Identify which cell holds the provided text, then report its (X, Y) central coordinate. 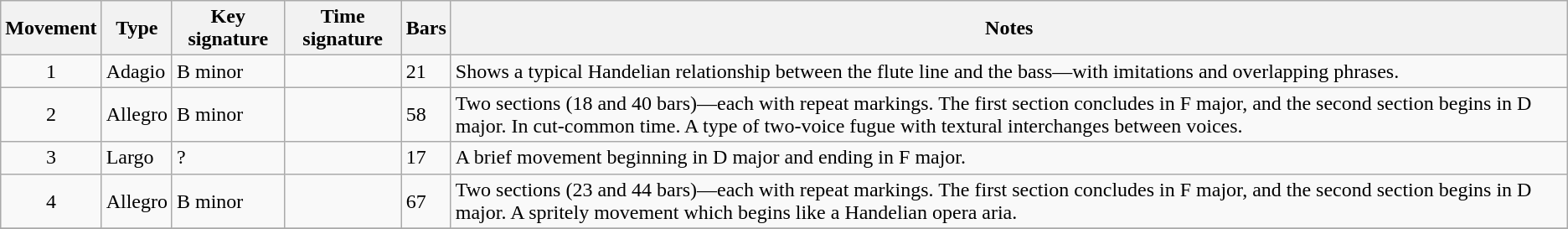
Movement (51, 29)
21 (426, 71)
1 (51, 71)
17 (426, 158)
? (228, 158)
Shows a typical Handelian relationship between the flute line and the bass—with imitations and overlapping phrases. (1008, 71)
Largo (137, 158)
Adagio (137, 71)
Key signature (228, 29)
Type (137, 29)
Notes (1008, 29)
A brief movement beginning in D major and ending in F major. (1008, 158)
58 (426, 114)
Bars (426, 29)
4 (51, 201)
3 (51, 158)
67 (426, 201)
2 (51, 114)
Time signature (343, 29)
